Provide the (x, y) coordinate of the cell's center where the given text is located.  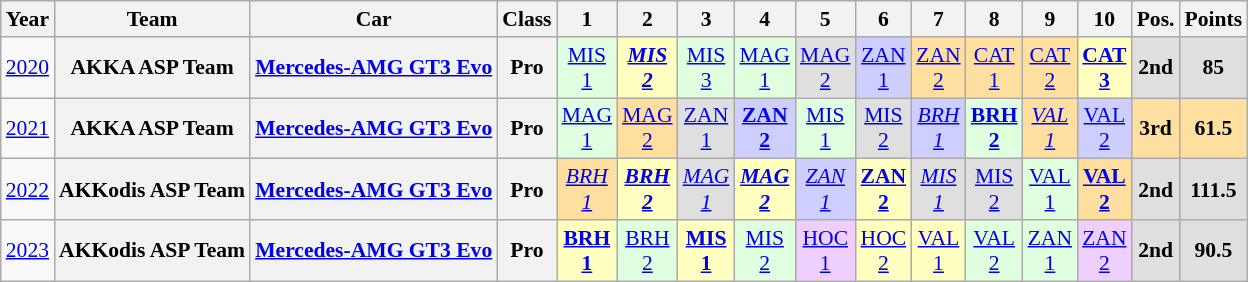
Class (526, 19)
Points (1214, 19)
CAT2 (1050, 68)
90.5 (1214, 250)
6 (884, 19)
2 (648, 19)
5 (826, 19)
Team (152, 19)
1 (588, 19)
2020 (28, 68)
CAT1 (994, 68)
85 (1214, 68)
Year (28, 19)
Pos. (1156, 19)
8 (994, 19)
2022 (28, 190)
61.5 (1214, 128)
3 (706, 19)
VAL2 (994, 250)
Car (374, 19)
4 (764, 19)
9 (1050, 19)
2021 (28, 128)
7 (938, 19)
HOC2 (884, 250)
HOC1 (826, 250)
2023 (28, 250)
10 (1104, 19)
CAT3 (1104, 68)
111.5 (1214, 190)
3rd (1156, 128)
MIS3 (706, 68)
